Locate the cell with the specified text and output its [X, Y] center coordinate. 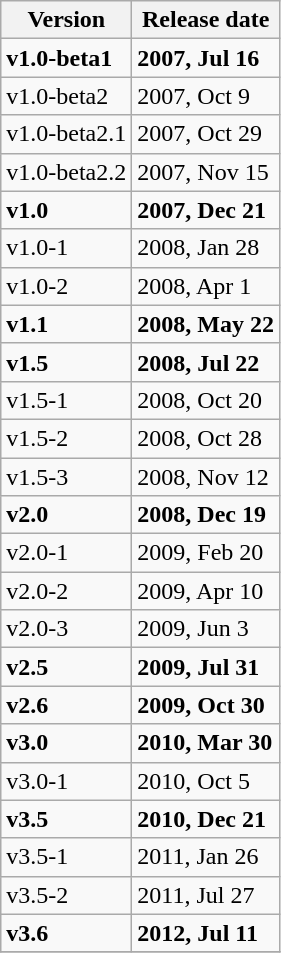
v2.0-1 [66, 553]
v1.0-beta2 [66, 96]
v2.0-3 [66, 629]
2011, Jan 26 [206, 857]
2008, Nov 12 [206, 477]
v2.0 [66, 515]
2010, Mar 30 [206, 743]
2010, Dec 21 [206, 819]
2011, Jul 27 [206, 895]
v1.5-2 [66, 438]
v1.0-beta2.1 [66, 134]
2012, Jul 11 [206, 933]
Version [66, 20]
v1.0-beta2.2 [66, 172]
v1.0-2 [66, 286]
2008, Dec 19 [206, 515]
v3.5 [66, 819]
v1.1 [66, 324]
2008, Jul 22 [206, 362]
2007, Oct 29 [206, 134]
v1.0-beta1 [66, 58]
2009, Jul 31 [206, 667]
2008, May 22 [206, 324]
2007, Dec 21 [206, 210]
2008, Jan 28 [206, 248]
2009, Apr 10 [206, 591]
2007, Oct 9 [206, 96]
2007, Jul 16 [206, 58]
2009, Jun 3 [206, 629]
Release date [206, 20]
2008, Oct 20 [206, 400]
v3.0-1 [66, 781]
v1.5-3 [66, 477]
v3.6 [66, 933]
2009, Feb 20 [206, 553]
2008, Oct 28 [206, 438]
v1.0 [66, 210]
2009, Oct 30 [206, 705]
v3.0 [66, 743]
v3.5-2 [66, 895]
2008, Apr 1 [206, 286]
v2.6 [66, 705]
2010, Oct 5 [206, 781]
v3.5-1 [66, 857]
v2.0-2 [66, 591]
v2.5 [66, 667]
v1.5 [66, 362]
v1.0-1 [66, 248]
2007, Nov 15 [206, 172]
v1.5-1 [66, 400]
